Return the [x, y] coordinate for the center point of the cell that contains the specified text.  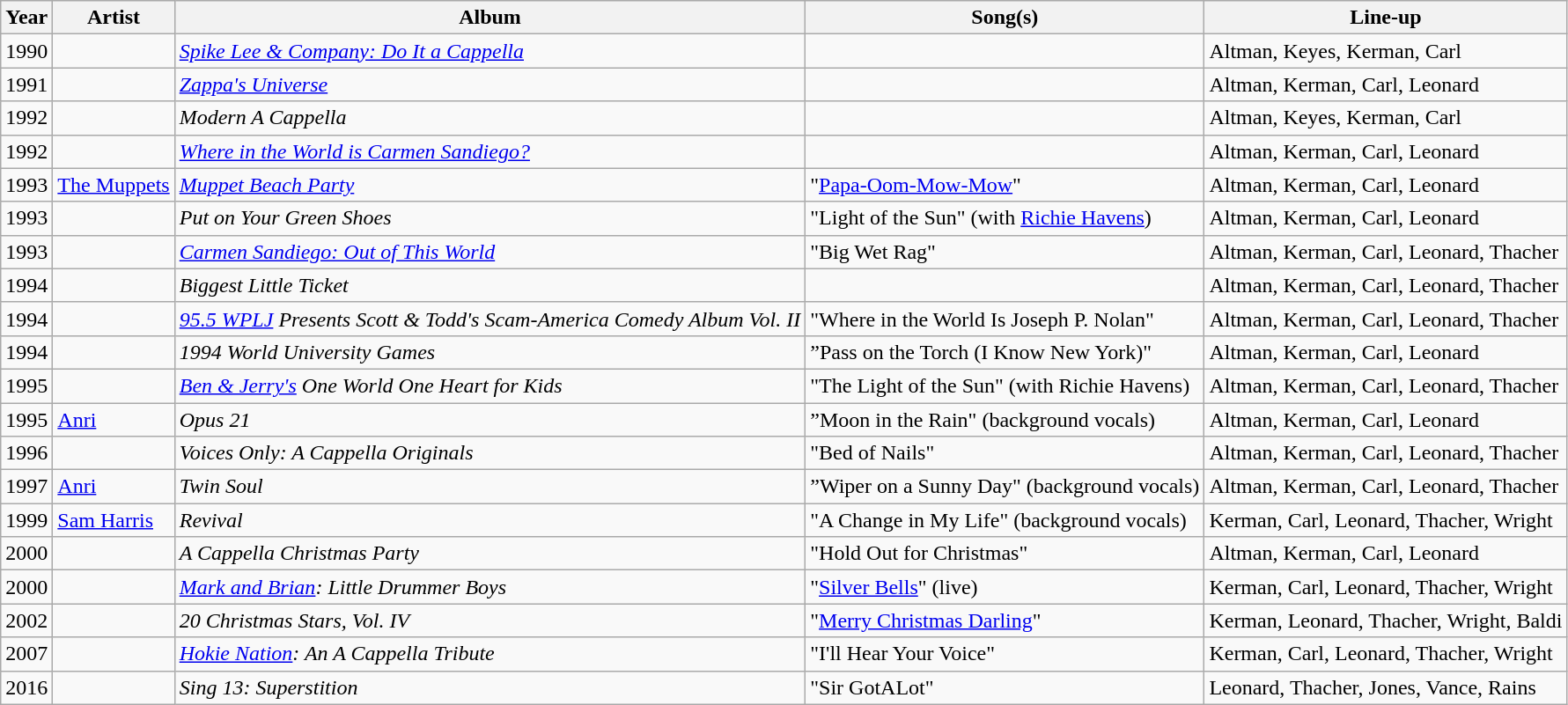
"Big Wet Rag" [1005, 252]
Biggest Little Ticket [490, 285]
The Muppets [114, 185]
Voices Only: A Cappella Originals [490, 453]
1997 [26, 487]
1994 World University Games [490, 352]
Leonard, Thacher, Jones, Vance, Rains [1386, 687]
Muppet Beach Party [490, 185]
1996 [26, 453]
”Moon in the Rain" (background vocals) [1005, 420]
20 Christmas Stars, Vol. IV [490, 621]
2002 [26, 621]
"Sir GotALot" [1005, 687]
2007 [26, 654]
"I'll Hear Your Voice" [1005, 654]
Hokie Nation: An A Cappella Tribute [490, 654]
Twin Soul [490, 487]
Kerman, Leonard, Thacher, Wright, Baldi [1386, 621]
"Where in the World Is Joseph P. Nolan" [1005, 319]
"Bed of Nails" [1005, 453]
"A Change in My Life" (background vocals) [1005, 520]
"Papa-Oom-Mow-Mow" [1005, 185]
Ben & Jerry's One World One Heart for Kids [490, 386]
1990 [26, 51]
"Light of the Sun" (with Richie Havens) [1005, 218]
”Wiper on a Sunny Day" (background vocals) [1005, 487]
Sam Harris [114, 520]
2016 [26, 687]
"Silver Bells" (live) [1005, 587]
Carmen Sandiego: Out of This World [490, 252]
Spike Lee & Company: Do It a Cappella [490, 51]
Album [490, 18]
Sing 13: Superstition [490, 687]
Modern A Cappella [490, 118]
1999 [26, 520]
Revival [490, 520]
"Merry Christmas Darling" [1005, 621]
Put on Your Green Shoes [490, 218]
Year [26, 18]
Song(s) [1005, 18]
Where in the World is Carmen Sandiego? [490, 151]
95.5 WPLJ Presents Scott & Todd's Scam-America Comedy Album Vol. II [490, 319]
Opus 21 [490, 420]
Mark and Brian: Little Drummer Boys [490, 587]
Line-up [1386, 18]
”Pass on the Torch (I Know New York)" [1005, 352]
Artist [114, 18]
"Hold Out for Christmas" [1005, 554]
A Cappella Christmas Party [490, 554]
Zappa's Universe [490, 84]
"The Light of the Sun" (with Richie Havens) [1005, 386]
1991 [26, 84]
